Pinpoint the cell where the given text exists, returning its [x, y] midpoint coordinate. 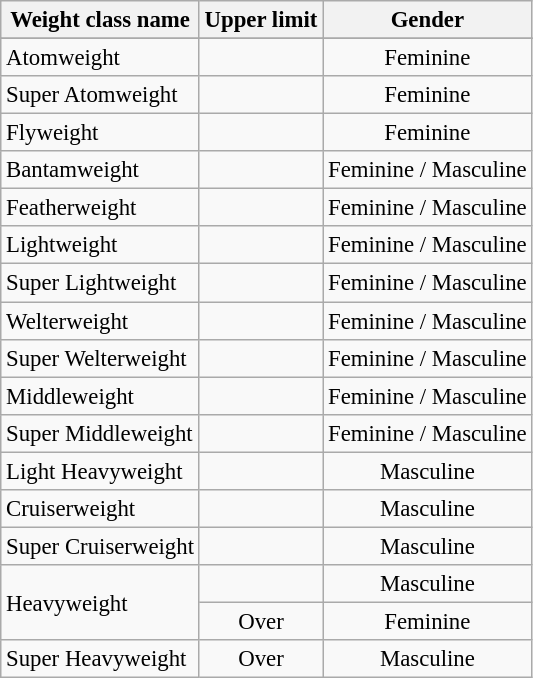
Super Lightweight [100, 283]
Cruiserweight [100, 509]
Gender [428, 20]
Light Heavyweight [100, 471]
Super Middleweight [100, 433]
Bantamweight [100, 170]
Lightweight [100, 245]
Super Cruiserweight [100, 546]
Middleweight [100, 396]
Upper limit [260, 20]
Flyweight [100, 133]
Super Atomweight [100, 95]
Super Welterweight [100, 358]
Heavyweight [100, 602]
Super Heavyweight [100, 659]
Weight class name [100, 20]
Welterweight [100, 321]
Atomweight [100, 58]
Featherweight [100, 208]
